Scan for the cell matching the given text and deliver its (X, Y) coordinate at center. 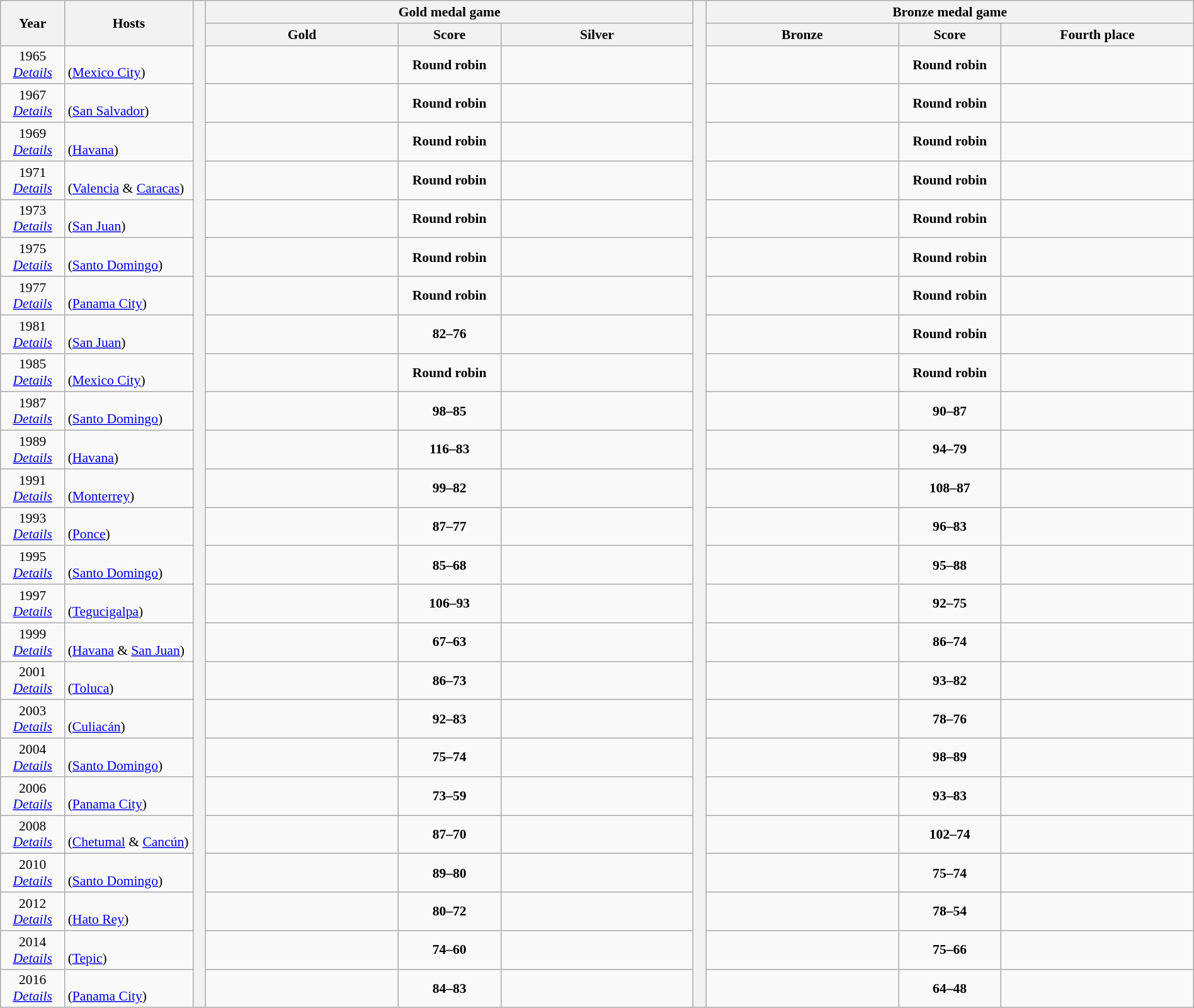
82–76 (450, 334)
1973 Details (33, 219)
78–76 (950, 719)
102–74 (950, 835)
67–63 (450, 642)
1999 Details (33, 642)
93–82 (950, 680)
Silver (597, 35)
2001 Details (33, 680)
86–73 (450, 680)
2008 Details (33, 835)
90–87 (950, 412)
85–68 (450, 565)
(Culiacán) (129, 719)
(San Salvador) (129, 103)
1981 Details (33, 334)
Gold (302, 35)
(Chetumal & Cancún) (129, 835)
2016 Details (33, 988)
74–60 (450, 949)
(Hato Rey) (129, 912)
(Tepic) (129, 949)
1985 Details (33, 373)
Year (33, 23)
96–83 (950, 526)
93–83 (950, 796)
(Ponce) (129, 526)
1965 Details (33, 64)
Hosts (129, 23)
75–66 (950, 949)
1977 Details (33, 296)
2012 Details (33, 912)
78–54 (950, 912)
92–83 (450, 719)
84–83 (450, 988)
2014 Details (33, 949)
Bronze medal game (950, 12)
108–87 (950, 489)
116–83 (450, 450)
1995 Details (33, 565)
(Tegucigalpa) (129, 603)
95–88 (950, 565)
1969 Details (33, 142)
94–79 (950, 450)
1987 Details (33, 412)
1989 Details (33, 450)
Gold medal game (450, 12)
(Monterrey) (129, 489)
(Toluca) (129, 680)
98–85 (450, 412)
87–70 (450, 835)
64–48 (950, 988)
Fourth place (1098, 35)
86–74 (950, 642)
73–59 (450, 796)
1991 Details (33, 489)
99–82 (450, 489)
98–89 (950, 758)
80–72 (450, 912)
2004 Details (33, 758)
92–75 (950, 603)
2010 Details (33, 873)
1997 Details (33, 603)
(Havana & San Juan) (129, 642)
1967 Details (33, 103)
1993 Details (33, 526)
Bronze (802, 35)
106–93 (450, 603)
1971 Details (33, 180)
1975 Details (33, 257)
2003 Details (33, 719)
87–77 (450, 526)
89–80 (450, 873)
2006 Details (33, 796)
(Valencia & Caracas) (129, 180)
